Scan for the cell matching the given text and deliver its (X, Y) coordinate at center. 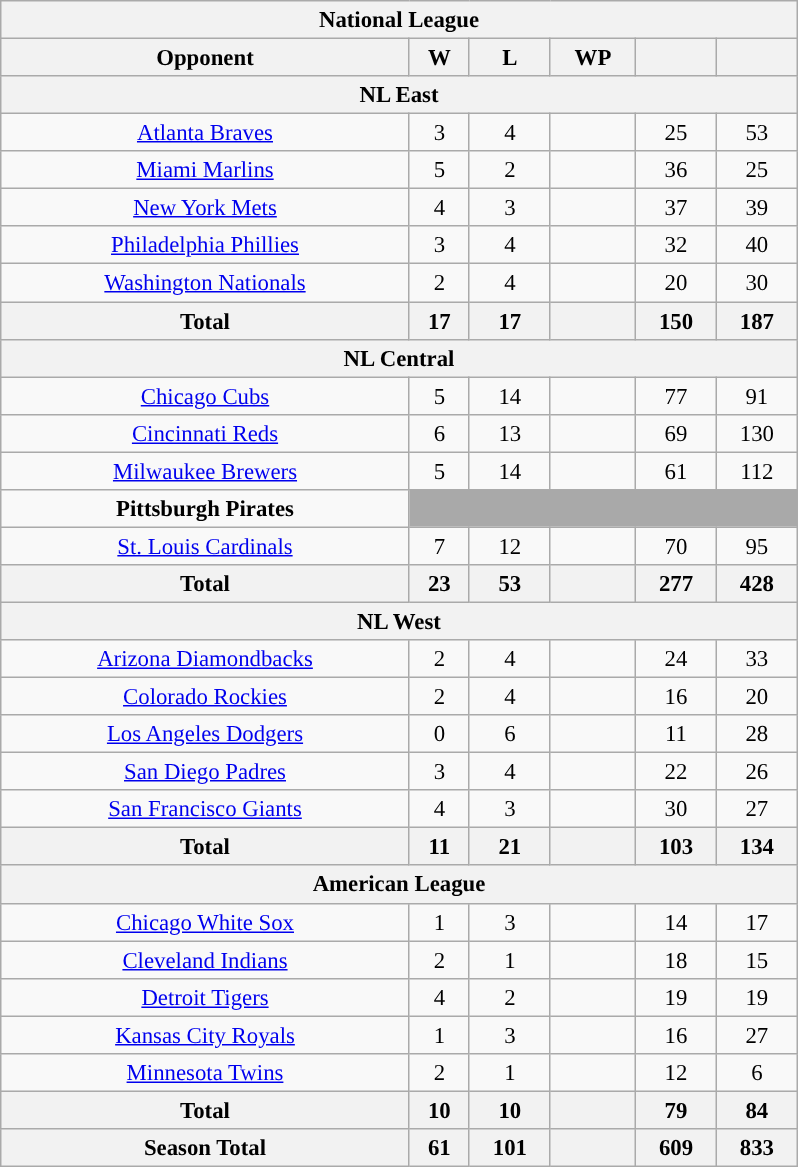
Cincinnati Reds (205, 433)
40 (756, 245)
26 (756, 772)
13 (510, 433)
187 (756, 321)
L (510, 58)
Chicago Cubs (205, 396)
833 (756, 1148)
Detroit Tigers (205, 997)
Opponent (205, 58)
84 (756, 1110)
NL East (399, 95)
New York Mets (205, 208)
W (439, 58)
Philadelphia Phillies (205, 245)
American League (399, 885)
National League (399, 20)
Kansas City Royals (205, 1035)
Cleveland Indians (205, 960)
24 (676, 659)
22 (676, 772)
77 (676, 396)
Colorado Rockies (205, 697)
San Diego Padres (205, 772)
28 (756, 734)
San Francisco Giants (205, 809)
112 (756, 471)
St. Louis Cardinals (205, 546)
79 (676, 1110)
Minnesota Twins (205, 1073)
Season Total (205, 1148)
Miami Marlins (205, 170)
WP (592, 58)
Arizona Diamondbacks (205, 659)
Chicago White Sox (205, 922)
NL Central (399, 358)
Pittsburgh Pirates (205, 509)
0 (439, 734)
18 (676, 960)
36 (676, 170)
69 (676, 433)
130 (756, 433)
609 (676, 1148)
NL West (399, 621)
23 (439, 584)
32 (676, 245)
Los Angeles Dodgers (205, 734)
33 (756, 659)
39 (756, 208)
134 (756, 847)
428 (756, 584)
Atlanta Braves (205, 133)
70 (676, 546)
21 (510, 847)
37 (676, 208)
7 (439, 546)
150 (676, 321)
103 (676, 847)
91 (756, 396)
Milwaukee Brewers (205, 471)
15 (756, 960)
277 (676, 584)
95 (756, 546)
101 (510, 1148)
Washington Nationals (205, 283)
